Capture the cell that displays the provided text and extract its (x, y) central coordinate. 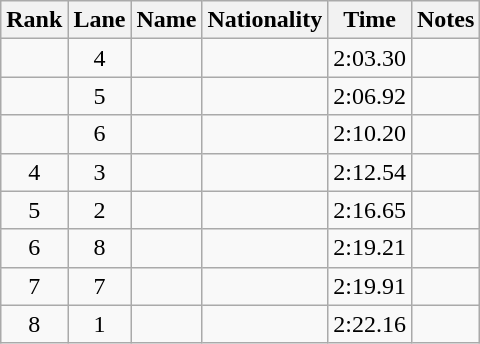
2:06.92 (370, 96)
2:19.21 (370, 248)
2:03.30 (370, 58)
2:10.20 (370, 134)
Rank (34, 20)
3 (100, 172)
2:22.16 (370, 324)
2:16.65 (370, 210)
2 (100, 210)
Time (370, 20)
2:12.54 (370, 172)
Nationality (265, 20)
2:19.91 (370, 286)
Notes (445, 20)
Name (166, 20)
1 (100, 324)
Lane (100, 20)
